Extract the (x, y) coordinate from the center of the cell holding the provided text.  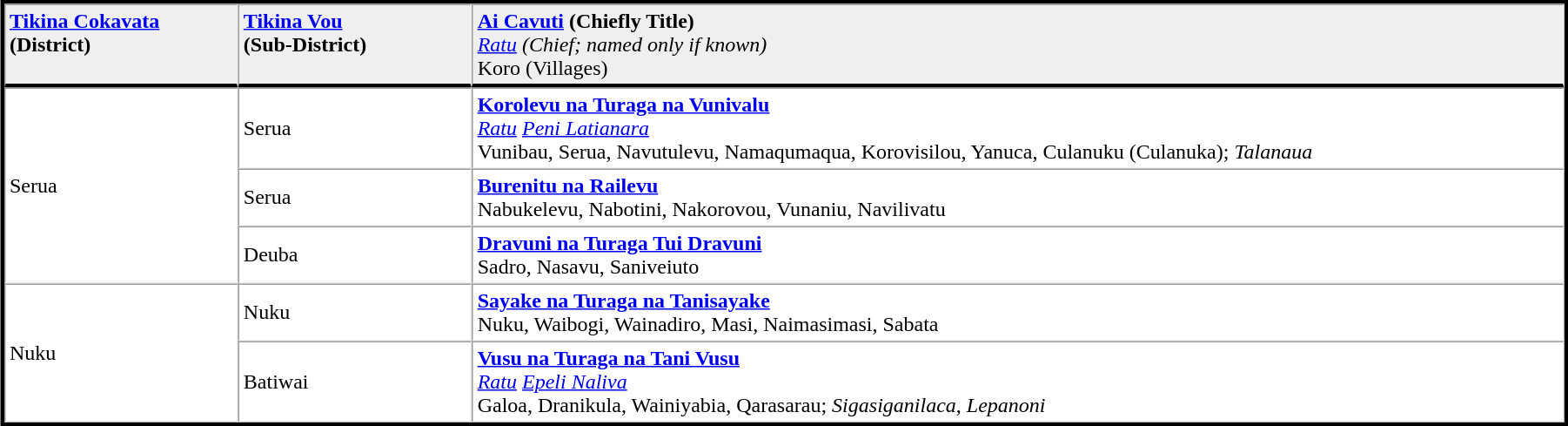
Dravuni na Turaga Tui DravuniSadro, Nasavu, Saniveiuto (1018, 255)
Batiwai (355, 382)
Burenitu na RailevuNabukelevu, Nabotini, Nakorovou, Vunaniu, Navilivatu (1018, 198)
Tikina Vou(Sub-District) (355, 45)
Ai Cavuti (Chiefly Title)Ratu (Chief; named only if known)Koro (Villages) (1018, 45)
Vusu na Turaga na Tani VusuRatu Epeli NalivaGaloa, Dranikula, Wainiyabia, Qarasarau; Sigasiganilaca, Lepanoni (1018, 382)
Sayake na Turaga na TanisayakeNuku, Waibogi, Wainadiro, Masi, Naimasimasi, Sabata (1018, 313)
Deuba (355, 255)
Korolevu na Turaga na VunivaluRatu Peni LatianaraVunibau, Serua, Navutulevu, Namaqumaqua, Korovisilou, Yanuca, Culanuku (Culanuka); Talanaua (1018, 127)
Tikina Cokavata(District) (122, 45)
